Pinpoint the cell where the given text exists, returning its (X, Y) midpoint coordinate. 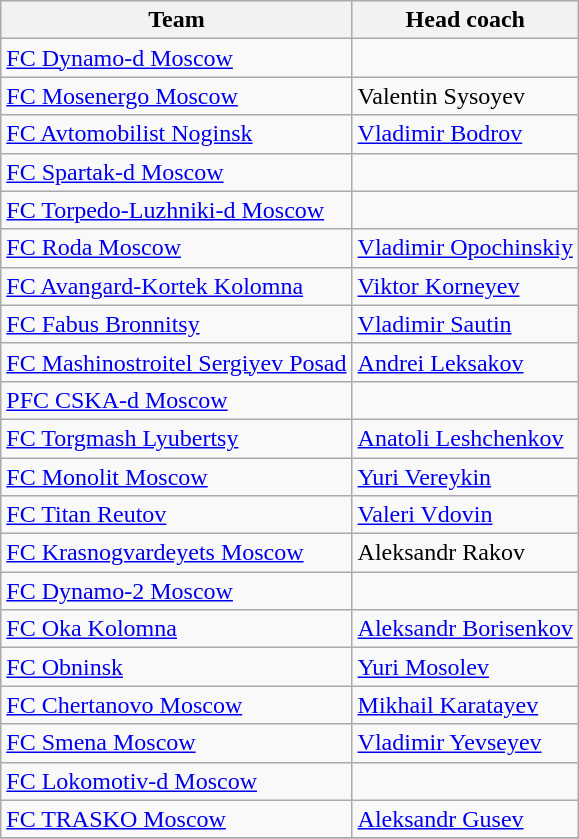
Valeri Vdovin (465, 515)
FC Mosenergo Moscow (176, 96)
Aleksandr Gusev (465, 819)
FC Chertanovo Moscow (176, 705)
Vladimir Bodrov (465, 134)
PFC CSKA-d Moscow (176, 400)
Andrei Leksakov (465, 362)
Viktor Korneyev (465, 286)
FC Smena Moscow (176, 743)
FC Obninsk (176, 667)
FC Torpedo-Luzhniki-d Moscow (176, 210)
Aleksandr Rakov (465, 553)
Anatoli Leshchenkov (465, 438)
FC Mashinostroitel Sergiyev Posad (176, 362)
FC Avtomobilist Noginsk (176, 134)
FC Spartak-d Moscow (176, 172)
FC Krasnogvardeyets Moscow (176, 553)
FC Lokomotiv-d Moscow (176, 781)
FC Roda Moscow (176, 248)
FC Fabus Bronnitsy (176, 324)
FC Avangard-Kortek Kolomna (176, 286)
FC Torgmash Lyubertsy (176, 438)
Aleksandr Borisenkov (465, 629)
FC Monolit Moscow (176, 477)
Yuri Mosolev (465, 667)
Vladimir Opochinskiy (465, 248)
FC Dynamo-2 Moscow (176, 591)
Vladimir Yevseyev (465, 743)
Yuri Vereykin (465, 477)
FC TRASKO Moscow (176, 819)
FC Dynamo-d Moscow (176, 58)
Vladimir Sautin (465, 324)
Head coach (465, 20)
Valentin Sysoyev (465, 96)
Team (176, 20)
Mikhail Karatayev (465, 705)
FC Titan Reutov (176, 515)
FC Oka Kolomna (176, 629)
